Return the [X, Y] coordinate for the center point of the cell that contains the specified text.  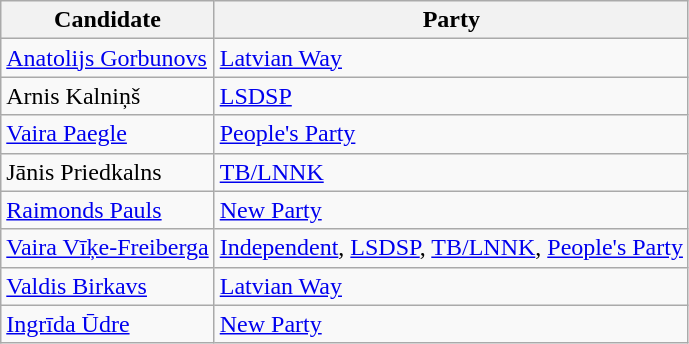
Vaira Paegle [108, 134]
Arnis Kalniņš [108, 96]
Raimonds Pauls [108, 210]
Anatolijs Gorbunovs [108, 58]
Valdis Birkavs [108, 286]
TB/LNNK [451, 172]
People's Party [451, 134]
LSDSP [451, 96]
Independent, LSDSP, TB/LNNK, People's Party [451, 248]
Ingrīda Ūdre [108, 324]
Jānis Priedkalns [108, 172]
Party [451, 20]
Vaira Vīķe-Freiberga [108, 248]
Candidate [108, 20]
